Capture the cell that displays the provided text and extract its (X, Y) central coordinate. 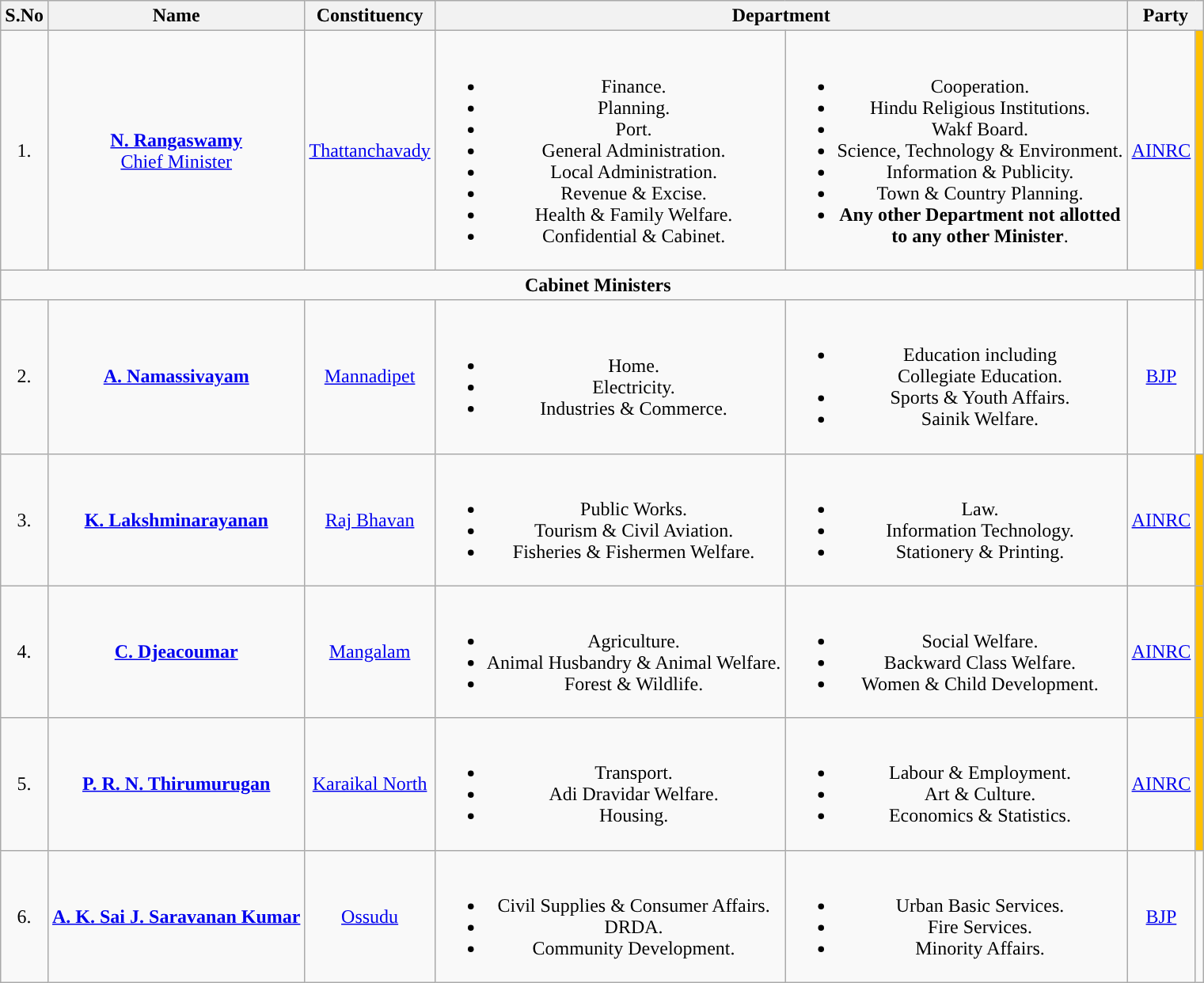
Education including Collegiate Education.Sports & Youth Affairs.Sainik Welfare. (956, 377)
C. Djeacoumar (176, 652)
6. (25, 917)
Mannadipet (370, 377)
Labour & Employment.Art & Culture.Economics & Statistics. (956, 784)
Ossudu (370, 917)
Constituency (370, 16)
Social Welfare.Backward Class Welfare.Women & Child Development. (956, 652)
N. RangaswamyChief Minister (176, 150)
Agriculture.Animal Husbandry & Animal Welfare.Forest & Wildlife. (610, 652)
S.No (25, 16)
Public Works.Tourism & Civil Aviation.Fisheries & Fishermen Welfare. (610, 519)
Law.Information Technology.Stationery & Printing. (956, 519)
Name (176, 16)
P. R. N. Thirumurugan (176, 784)
Mangalam (370, 652)
Department (781, 16)
3. (25, 519)
A. K. Sai J. Saravanan Kumar (176, 917)
2. (25, 377)
Home.Electricity.Industries & Commerce. (610, 377)
Thattanchavady (370, 150)
Civil Supplies & Consumer Affairs.DRDA.Community Development. (610, 917)
Cabinet Ministers (598, 285)
Urban Basic Services.Fire Services.Minority Affairs. (956, 917)
Raj Bhavan (370, 519)
Finance.Planning.Port.General Administration.Local Administration.Revenue & Excise.Health & Family Welfare.Confidential & Cabinet. (610, 150)
4. (25, 652)
Karaikal North (370, 784)
Transport.Adi Dravidar Welfare.Housing. (610, 784)
K. Lakshminarayanan (176, 519)
1. (25, 150)
A. Namassivayam (176, 377)
5. (25, 784)
Party (1165, 16)
